Pinpoint the cell where the given text exists, returning its (x, y) midpoint coordinate. 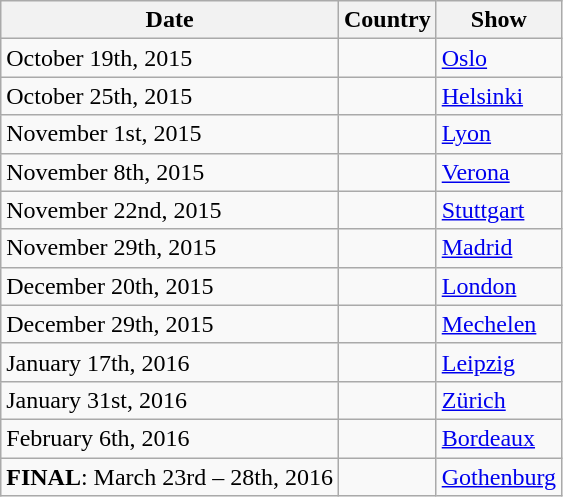
Verona (498, 172)
London (498, 286)
November 1st, 2015 (170, 134)
February 6th, 2016 (170, 438)
Leipzig (498, 362)
December 29th, 2015 (170, 324)
December 20th, 2015 (170, 286)
Helsinki (498, 96)
FINAL: March 23rd – 28th, 2016 (170, 477)
October 19th, 2015 (170, 58)
Gothenburg (498, 477)
November 29th, 2015 (170, 248)
Zürich (498, 400)
Oslo (498, 58)
Lyon (498, 134)
Madrid (498, 248)
January 17th, 2016 (170, 362)
Bordeaux (498, 438)
January 31st, 2016 (170, 400)
November 8th, 2015 (170, 172)
October 25th, 2015 (170, 96)
Stuttgart (498, 210)
Show (498, 20)
Date (170, 20)
Mechelen (498, 324)
November 22nd, 2015 (170, 210)
Country (387, 20)
